Locate the cell with the specified text and output its (X, Y) center coordinate. 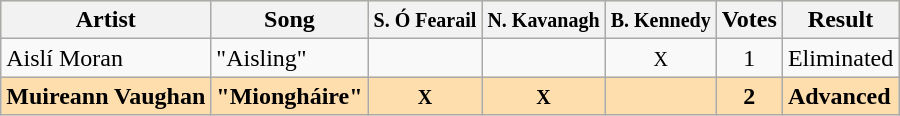
Aislí Moran (106, 58)
Song (290, 20)
Votes (749, 20)
1 (749, 58)
Muireann Vaughan (106, 96)
Artist (106, 20)
Result (840, 20)
Eliminated (840, 58)
B. Kennedy (660, 20)
"Aisling" (290, 58)
N. Kavanagh (544, 20)
S. Ó Fearail (425, 20)
"Miongháire" (290, 96)
Advanced (840, 96)
2 (749, 96)
